From the cell containing the given text, extract its center point as [x, y] coordinate. 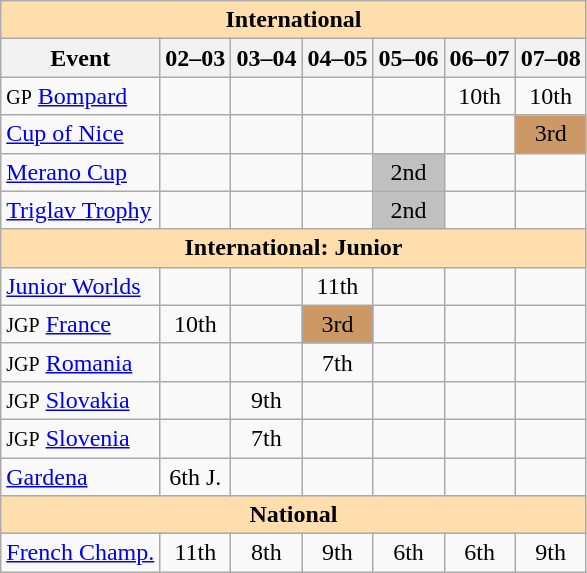
Junior Worlds [80, 286]
JGP Slovenia [80, 438]
07–08 [550, 58]
Event [80, 58]
04–05 [338, 58]
6th J. [196, 477]
Merano Cup [80, 172]
8th [266, 553]
International: Junior [294, 248]
National [294, 515]
05–06 [408, 58]
02–03 [196, 58]
Cup of Nice [80, 134]
French Champ. [80, 553]
Gardena [80, 477]
JGP Romania [80, 362]
International [294, 20]
06–07 [480, 58]
03–04 [266, 58]
Triglav Trophy [80, 210]
JGP Slovakia [80, 400]
GP Bompard [80, 96]
JGP France [80, 324]
